For the text-containing cell, return its midpoint in [X, Y] coordinate format. 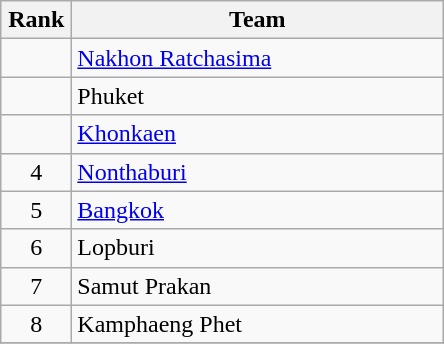
Bangkok [258, 210]
Rank [36, 20]
Nakhon Ratchasima [258, 58]
8 [36, 324]
Phuket [258, 96]
Lopburi [258, 248]
5 [36, 210]
Team [258, 20]
Samut Prakan [258, 286]
6 [36, 248]
7 [36, 286]
Kamphaeng Phet [258, 324]
4 [36, 172]
Nonthaburi [258, 172]
Khonkaen [258, 134]
